Return (X, Y) of the center of cell containing provided text 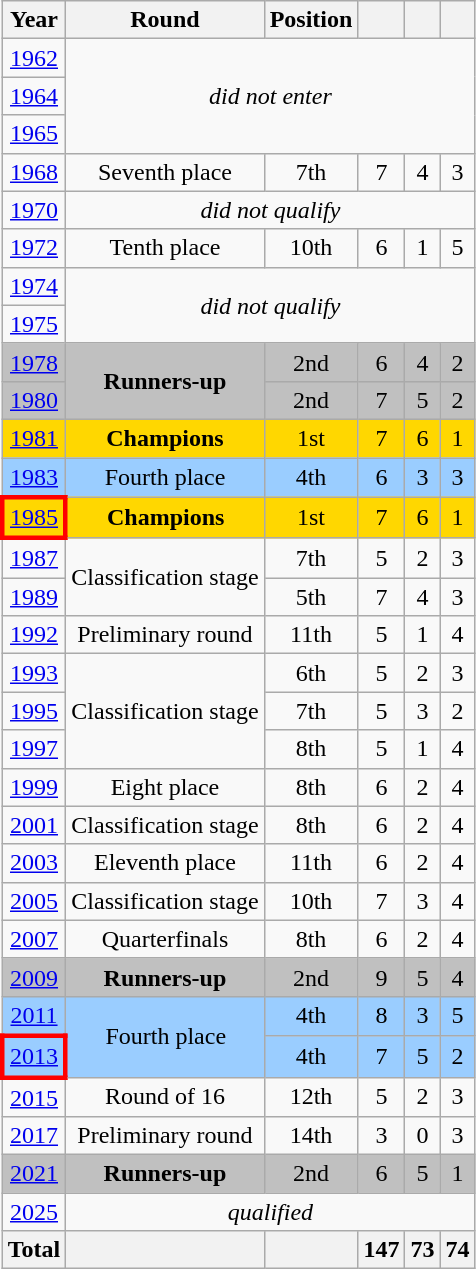
1995 (34, 711)
Round (165, 20)
1970 (34, 210)
2021 (34, 1174)
6th (311, 673)
2013 (34, 1056)
5th (311, 597)
Round of 16 (165, 1097)
2001 (34, 825)
did not enter (270, 96)
Total (34, 1250)
74 (458, 1250)
2005 (34, 901)
Position (311, 20)
Eight place (165, 787)
14th (311, 1136)
9 (382, 977)
Tenth place (165, 248)
1975 (34, 324)
2017 (34, 1136)
1987 (34, 558)
1980 (34, 400)
1981 (34, 438)
2007 (34, 939)
Seventh place (165, 172)
2011 (34, 1016)
1999 (34, 787)
1983 (34, 478)
qualified (270, 1212)
12th (311, 1097)
8 (382, 1016)
1985 (34, 518)
1978 (34, 362)
0 (422, 1136)
1992 (34, 635)
Eleventh place (165, 863)
1997 (34, 749)
1974 (34, 286)
1962 (34, 58)
2003 (34, 863)
147 (382, 1250)
2009 (34, 977)
1965 (34, 134)
1989 (34, 597)
Year (34, 20)
2025 (34, 1212)
Quarterfinals (165, 939)
73 (422, 1250)
1972 (34, 248)
1964 (34, 96)
2015 (34, 1097)
1968 (34, 172)
1993 (34, 673)
